Scan for the cell matching the given text and deliver its (x, y) coordinate at center. 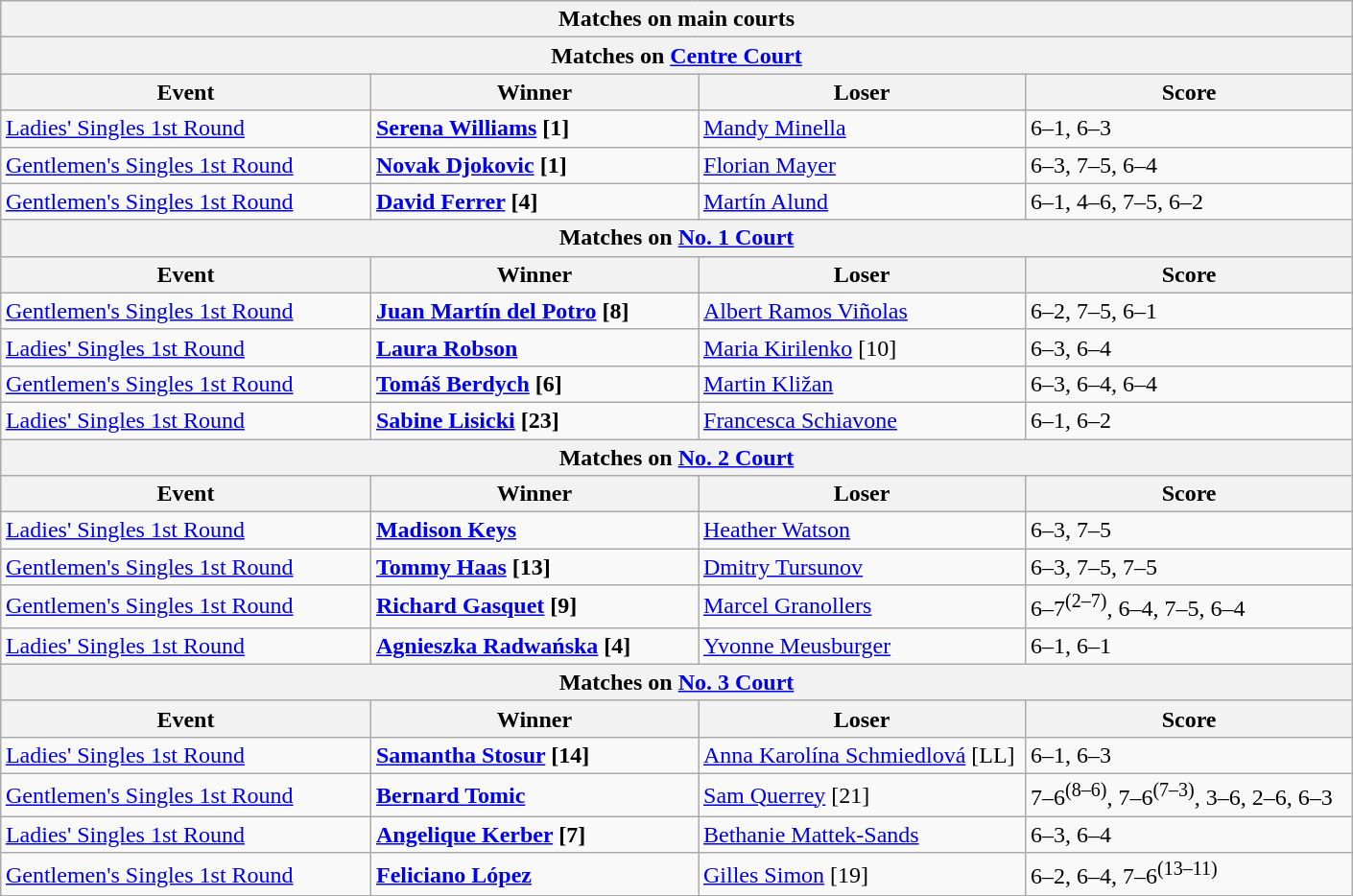
Matches on No. 1 Court (676, 238)
6–1, 6–2 (1190, 420)
Bernard Tomic (534, 796)
Florian Mayer (862, 165)
6–1, 4–6, 7–5, 6–2 (1190, 201)
6–7(2–7), 6–4, 7–5, 6–4 (1190, 606)
Sabine Lisicki [23] (534, 420)
6–3, 7–5, 7–5 (1190, 567)
Marcel Granollers (862, 606)
6–2, 7–5, 6–1 (1190, 311)
Albert Ramos Viñolas (862, 311)
Francesca Schiavone (862, 420)
Sam Querrey [21] (862, 796)
7–6(8–6), 7–6(7–3), 3–6, 2–6, 6–3 (1190, 796)
Serena Williams [1] (534, 129)
Angelique Kerber [7] (534, 835)
Dmitry Tursunov (862, 567)
David Ferrer [4] (534, 201)
Matches on main courts (676, 19)
Mandy Minella (862, 129)
Richard Gasquet [9] (534, 606)
Yvonne Meusburger (862, 646)
Matches on No. 2 Court (676, 458)
Laura Robson (534, 347)
6–3, 7–5, 6–4 (1190, 165)
6–3, 7–5 (1190, 531)
Maria Kirilenko [10] (862, 347)
Novak Djokovic [1] (534, 165)
Gilles Simon [19] (862, 875)
Juan Martín del Potro [8] (534, 311)
Madison Keys (534, 531)
Matches on No. 3 Court (676, 682)
6–3, 6–4, 6–4 (1190, 384)
Bethanie Mattek-Sands (862, 835)
Matches on Centre Court (676, 56)
6–1, 6–1 (1190, 646)
Heather Watson (862, 531)
Martin Kližan (862, 384)
Agnieszka Radwańska [4] (534, 646)
Martín Alund (862, 201)
Feliciano López (534, 875)
Tommy Haas [13] (534, 567)
Samantha Stosur [14] (534, 755)
Anna Karolína Schmiedlová [LL] (862, 755)
6–2, 6–4, 7–6(13–11) (1190, 875)
Tomáš Berdych [6] (534, 384)
